Locate the cell with the specified text and output its [x, y] center coordinate. 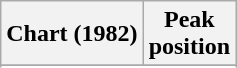
Peakposition [189, 34]
Chart (1982) [72, 34]
